Identify which cell holds the provided text, then report its (X, Y) central coordinate. 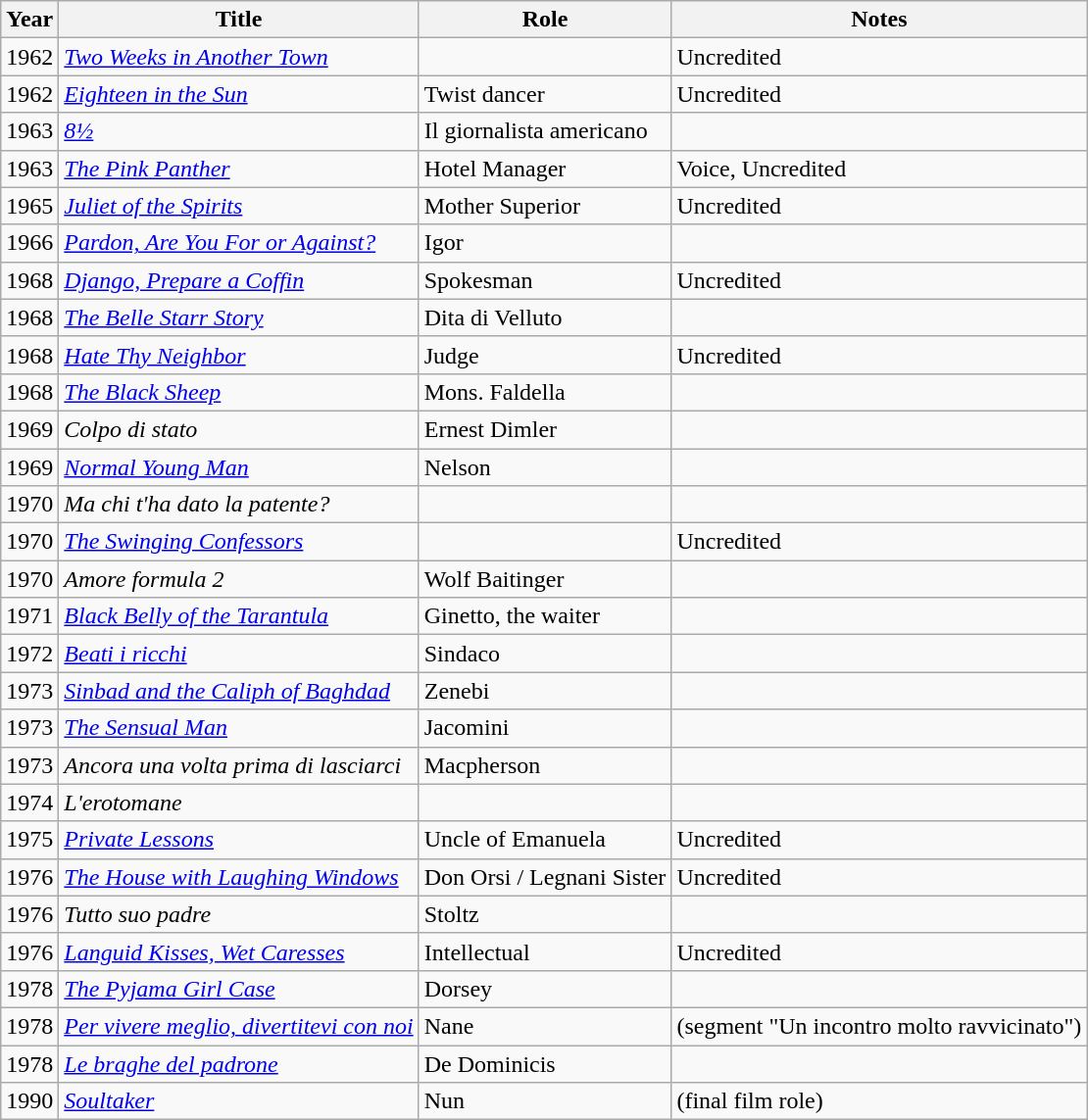
Amore formula 2 (239, 579)
Wolf Baitinger (545, 579)
The Pink Panther (239, 169)
(segment "Un incontro molto ravvicinato") (879, 1026)
Ma chi t'ha dato la patente? (239, 505)
Sindaco (545, 654)
Voice, Uncredited (879, 169)
Nun (545, 1101)
L'erotomane (239, 803)
Igor (545, 243)
1966 (29, 243)
Zenebi (545, 691)
Spokesman (545, 280)
8½ (239, 131)
1972 (29, 654)
Per vivere meglio, divertitevi con noi (239, 1026)
Twist dancer (545, 94)
1965 (29, 206)
The Sensual Man (239, 728)
1974 (29, 803)
Ancora una volta prima di lasciarci (239, 765)
The Pyjama Girl Case (239, 989)
Notes (879, 20)
Pardon, Are You For or Against? (239, 243)
Languid Kisses, Wet Caresses (239, 951)
Black Belly of the Tarantula (239, 616)
The House with Laughing Windows (239, 877)
Title (239, 20)
Intellectual (545, 951)
Hate Thy Neighbor (239, 355)
Dorsey (545, 989)
Beati i ricchi (239, 654)
Nane (545, 1026)
The Swinging Confessors (239, 542)
Tutto suo padre (239, 914)
(final film role) (879, 1101)
Uncle of Emanuela (545, 840)
Colpo di stato (239, 429)
1990 (29, 1101)
Sinbad and the Caliph of Baghdad (239, 691)
Hotel Manager (545, 169)
Juliet of the Spirits (239, 206)
Macpherson (545, 765)
Ginetto, the waiter (545, 616)
Mother Superior (545, 206)
Jacomini (545, 728)
Don Orsi / Legnani Sister (545, 877)
The Belle Starr Story (239, 317)
1971 (29, 616)
Le braghe del padrone (239, 1063)
The Black Sheep (239, 392)
Stoltz (545, 914)
Soultaker (239, 1101)
Private Lessons (239, 840)
Mons. Faldella (545, 392)
Ernest Dimler (545, 429)
1975 (29, 840)
Judge (545, 355)
Dita di Velluto (545, 317)
Normal Young Man (239, 467)
Nelson (545, 467)
Year (29, 20)
Eighteen in the Sun (239, 94)
De Dominicis (545, 1063)
Two Weeks in Another Town (239, 57)
Il giornalista americano (545, 131)
Django, Prepare a Coffin (239, 280)
Role (545, 20)
